Capture the cell that displays the provided text and extract its (x, y) central coordinate. 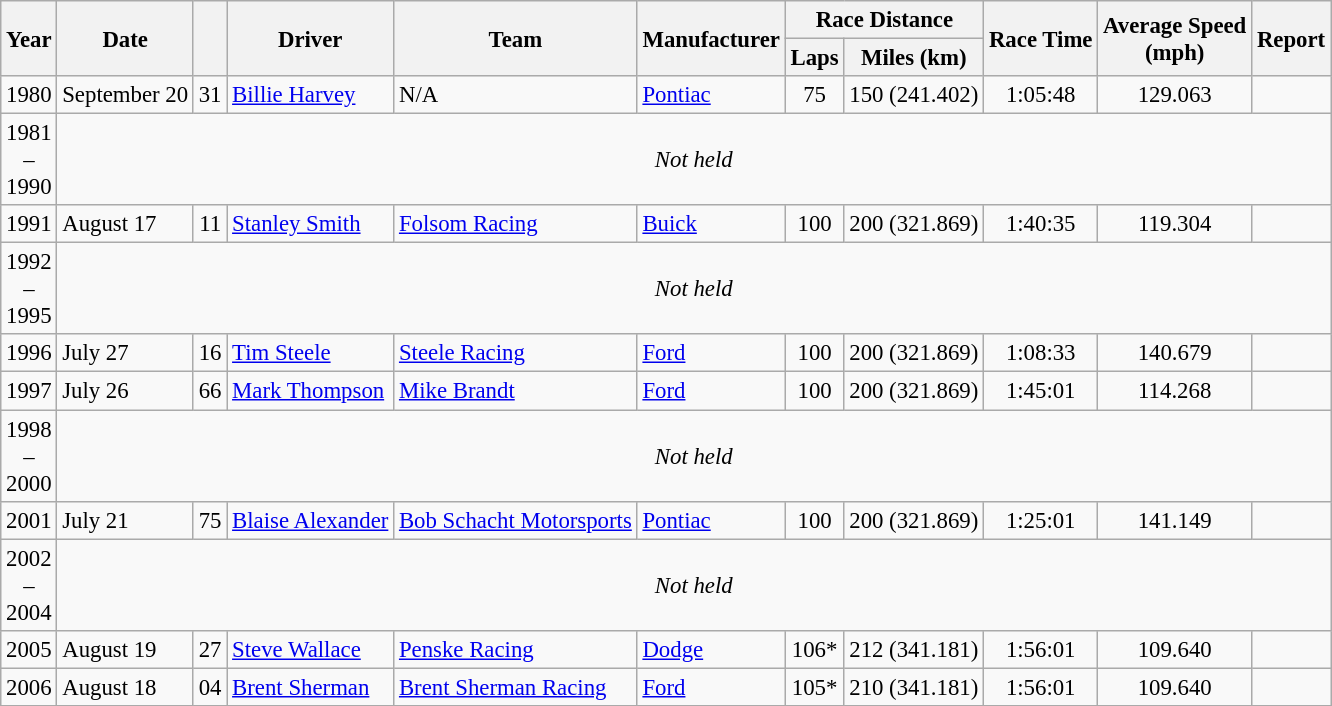
Report (1292, 38)
114.268 (1175, 391)
Brent Sherman (310, 687)
Race Distance (884, 20)
11 (210, 224)
September 20 (125, 95)
1:08:33 (1041, 353)
July 26 (125, 391)
Year (29, 38)
August 17 (125, 224)
Blaise Alexander (310, 520)
Brent Sherman Racing (516, 687)
1:40:35 (1041, 224)
August 19 (125, 649)
66 (210, 391)
Billie Harvey (310, 95)
1980 (29, 95)
Buick (711, 224)
2006 (29, 687)
1981–1990 (29, 160)
Average Speed(mph) (1175, 38)
2005 (29, 649)
Race Time (1041, 38)
Laps (814, 58)
119.304 (1175, 224)
1998–2000 (29, 456)
105* (814, 687)
Penske Racing (516, 649)
04 (210, 687)
Dodge (711, 649)
Manufacturer (711, 38)
16 (210, 353)
31 (210, 95)
2001 (29, 520)
Folsom Racing (516, 224)
129.063 (1175, 95)
140.679 (1175, 353)
July 21 (125, 520)
Team (516, 38)
141.149 (1175, 520)
212 (341.181) (914, 649)
N/A (516, 95)
1:25:01 (1041, 520)
1:05:48 (1041, 95)
210 (341.181) (914, 687)
1996 (29, 353)
Bob Schacht Motorsports (516, 520)
1:45:01 (1041, 391)
1992–1995 (29, 289)
Date (125, 38)
Mark Thompson (310, 391)
Driver (310, 38)
Steve Wallace (310, 649)
Steele Racing (516, 353)
1991 (29, 224)
Tim Steele (310, 353)
Miles (km) (914, 58)
27 (210, 649)
Stanley Smith (310, 224)
1997 (29, 391)
August 18 (125, 687)
July 27 (125, 353)
106* (814, 649)
2002–2004 (29, 585)
150 (241.402) (914, 95)
Mike Brandt (516, 391)
